Capture the cell that displays the provided text and extract its [X, Y] central coordinate. 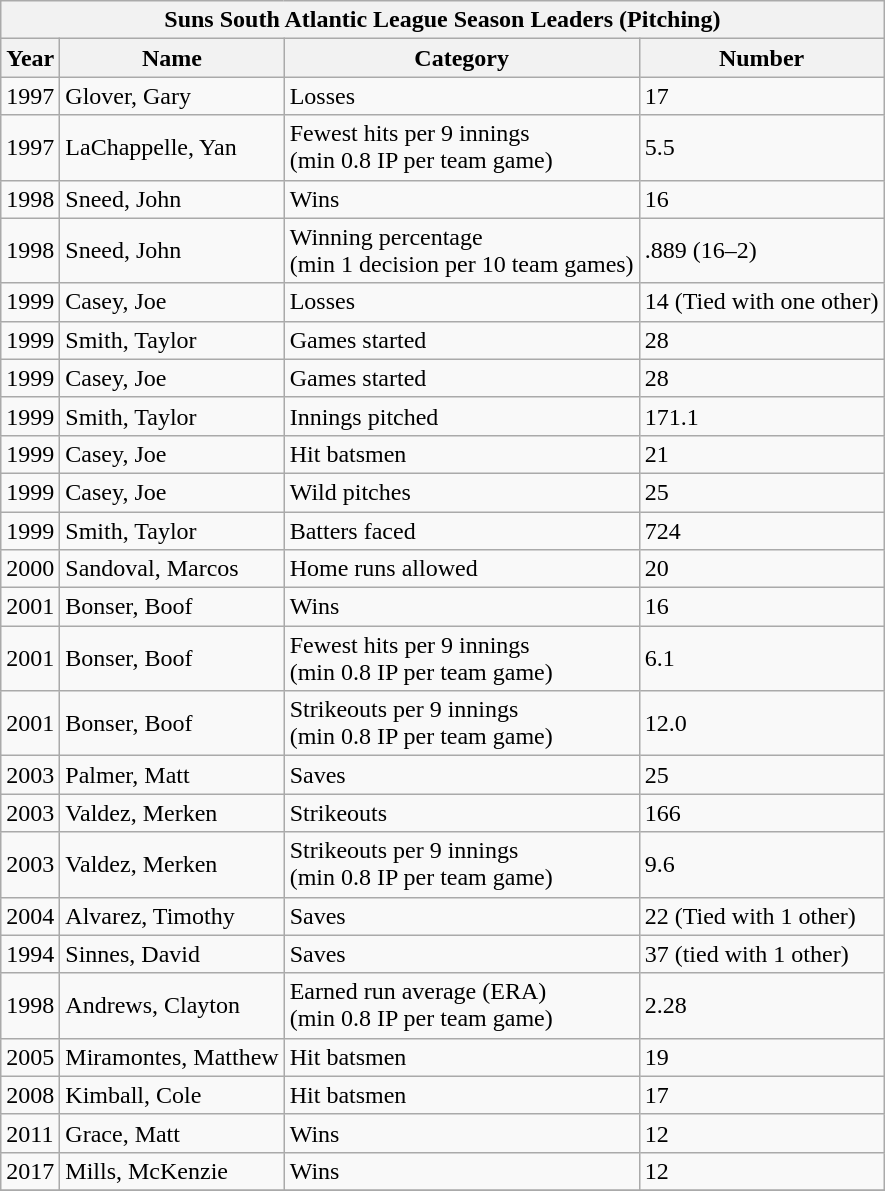
19 [762, 1057]
Innings pitched [462, 416]
2011 [30, 1133]
Sinnes, David [172, 954]
Glover, Gary [172, 96]
2000 [30, 569]
Number [762, 58]
12.0 [762, 724]
Batters faced [462, 531]
724 [762, 531]
Mills, McKenzie [172, 1171]
6.1 [762, 658]
Suns South Atlantic League Season Leaders (Pitching) [442, 20]
Andrews, Clayton [172, 1006]
2.28 [762, 1006]
Home runs allowed [462, 569]
171.1 [762, 416]
1994 [30, 954]
Name [172, 58]
2008 [30, 1095]
9.6 [762, 864]
20 [762, 569]
37 (tied with 1 other) [762, 954]
Miramontes, Matthew [172, 1057]
Wild pitches [462, 492]
22 (Tied with 1 other) [762, 916]
2004 [30, 916]
Strikeouts [462, 813]
5.5 [762, 148]
21 [762, 454]
Category [462, 58]
Palmer, Matt [172, 775]
.889 (16–2) [762, 250]
166 [762, 813]
Grace, Matt [172, 1133]
2005 [30, 1057]
LaChappelle, Yan [172, 148]
Sandoval, Marcos [172, 569]
Earned run average (ERA) (min 0.8 IP per team game) [462, 1006]
Winning percentage (min 1 decision per 10 team games) [462, 250]
Year [30, 58]
Alvarez, Timothy [172, 916]
2017 [30, 1171]
14 (Tied with one other) [762, 302]
Kimball, Cole [172, 1095]
